Return (X, Y) of the center of cell containing provided text 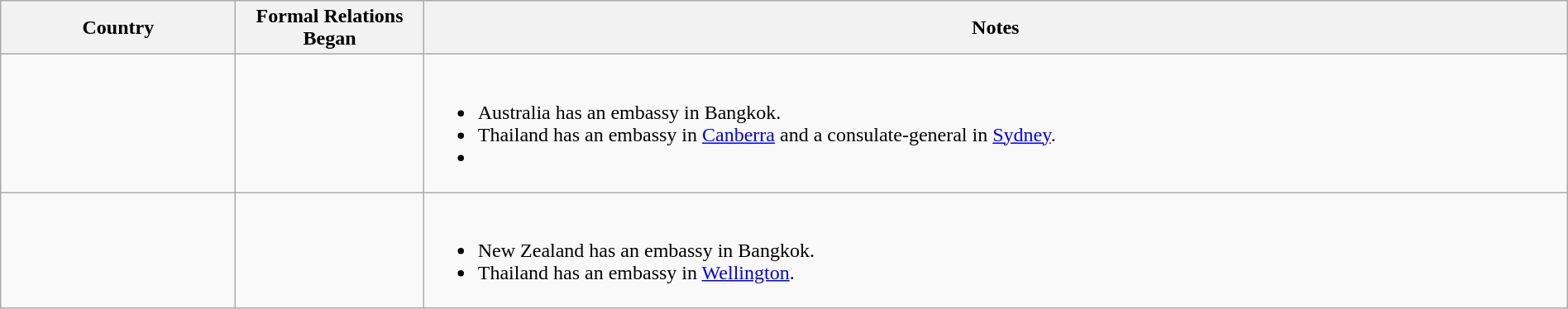
Australia has an embassy in Bangkok.Thailand has an embassy in Canberra and a consulate-general in Sydney. (996, 124)
Notes (996, 28)
New Zealand has an embassy in Bangkok.Thailand has an embassy in Wellington. (996, 250)
Country (118, 28)
Formal Relations Began (329, 28)
